Scan for the cell matching the given text and deliver its [X, Y] coordinate at center. 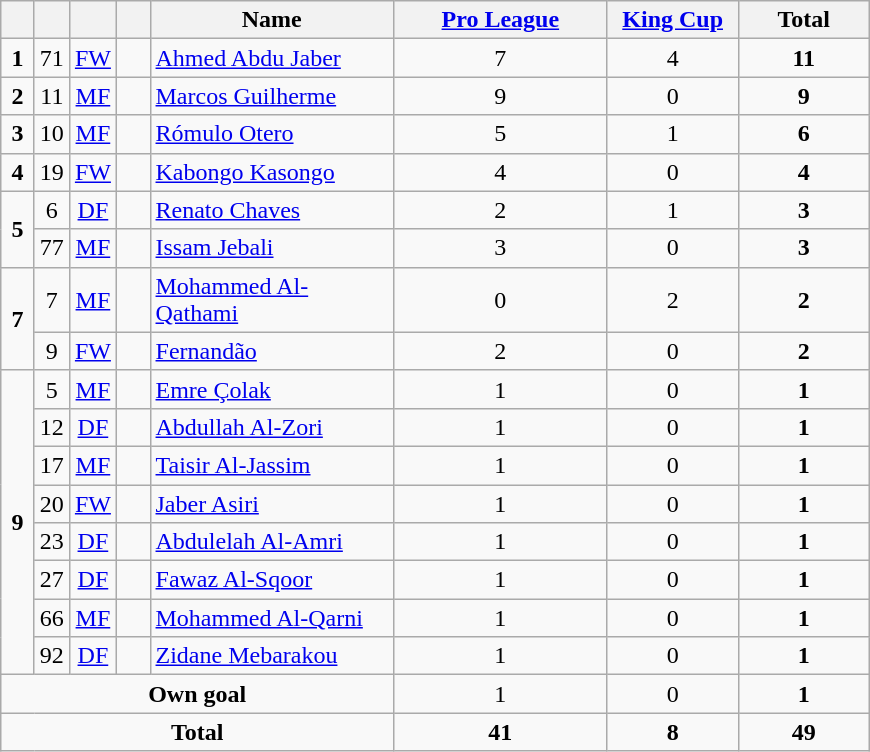
Abdulelah Al-Amri [272, 542]
Emre Çolak [272, 389]
Fawaz Al-Sqoor [272, 580]
66 [52, 618]
Mohammed Al-Qathami [272, 300]
King Cup [672, 20]
Name [272, 20]
Zidane Mebarakou [272, 656]
Abdullah Al-Zori [272, 427]
Jaber Asiri [272, 503]
Taisir Al-Jassim [272, 465]
Kabongo Kasongo [272, 172]
Own goal [198, 694]
19 [52, 172]
71 [52, 58]
77 [52, 248]
Fernandão [272, 351]
49 [804, 732]
8 [672, 732]
17 [52, 465]
92 [52, 656]
Marcos Guilherme [272, 96]
12 [52, 427]
41 [501, 732]
20 [52, 503]
Renato Chaves [272, 210]
Pro League [501, 20]
Ahmed Abdu Jaber [272, 58]
27 [52, 580]
Issam Jebali [272, 248]
23 [52, 542]
Rómulo Otero [272, 134]
Mohammed Al-Qarni [272, 618]
10 [52, 134]
